For the text-containing cell, return its midpoint in (x, y) coordinate format. 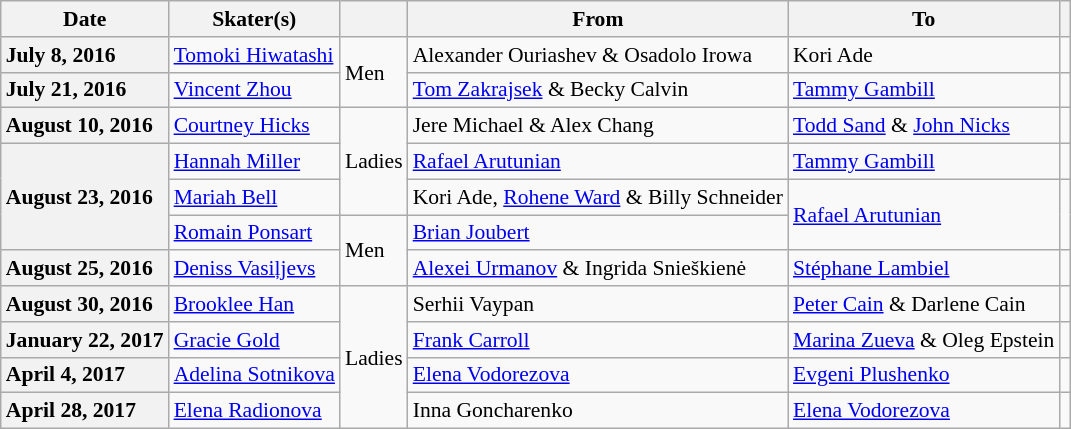
Stéphane Lambiel (924, 269)
Evgeni Plushenko (924, 375)
January 22, 2017 (85, 340)
Alexei Urmanov & Ingrida Snieškienė (598, 269)
Inna Goncharenko (598, 411)
Vincent Zhou (254, 90)
July 21, 2016 (85, 90)
August 10, 2016 (85, 126)
Adelina Sotnikova (254, 375)
Elena Radionova (254, 411)
Romain Ponsart (254, 233)
Alexander Ouriashev & Osadolo Irowa (598, 55)
Kori Ade, Rohene Ward & Billy Schneider (598, 197)
Date (85, 19)
Skater(s) (254, 19)
August 25, 2016 (85, 269)
July 8, 2016 (85, 55)
From (598, 19)
August 30, 2016 (85, 304)
Kori Ade (924, 55)
To (924, 19)
Brian Joubert (598, 233)
Brooklee Han (254, 304)
August 23, 2016 (85, 198)
Marina Zueva & Oleg Epstein (924, 340)
Serhii Vaypan (598, 304)
Jere Michael & Alex Chang (598, 126)
Todd Sand & John Nicks (924, 126)
Mariah Bell (254, 197)
Frank Carroll (598, 340)
Peter Cain & Darlene Cain (924, 304)
Deniss Vasiļjevs (254, 269)
Tom Zakrajsek & Becky Calvin (598, 90)
April 28, 2017 (85, 411)
Hannah Miller (254, 162)
Tomoki Hiwatashi (254, 55)
Gracie Gold (254, 340)
Courtney Hicks (254, 126)
April 4, 2017 (85, 375)
